Pinpoint the cell where the given text exists, returning its [x, y] midpoint coordinate. 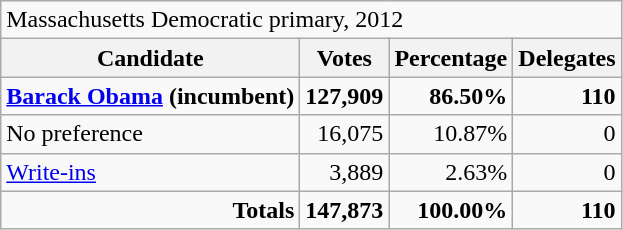
Candidate [150, 58]
Percentage [451, 58]
3,889 [344, 172]
No preference [150, 134]
147,873 [344, 210]
127,909 [344, 96]
Write-ins [150, 172]
Massachusetts Democratic primary, 2012 [311, 20]
Barack Obama (incumbent) [150, 96]
Totals [150, 210]
Votes [344, 58]
16,075 [344, 134]
86.50% [451, 96]
Delegates [567, 58]
2.63% [451, 172]
10.87% [451, 134]
100.00% [451, 210]
